For the text-containing cell, return its midpoint in [X, Y] coordinate format. 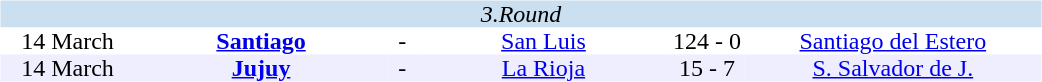
Jujuy [262, 68]
Santiago del Estero [892, 42]
Santiago [262, 42]
15 - 7 [708, 68]
San Luis [543, 42]
124 - 0 [708, 42]
S. Salvador de J. [892, 68]
La Rioja [543, 68]
3.Round [520, 14]
